Locate the cell with the specified text and output its [X, Y] center coordinate. 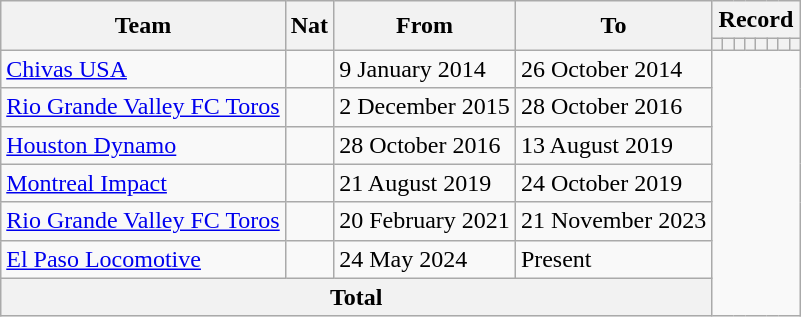
El Paso Locomotive [143, 259]
Present [613, 259]
Team [143, 26]
2 December 2015 [425, 107]
From [425, 26]
To [613, 26]
21 August 2019 [425, 183]
Record [756, 20]
Nat [309, 26]
9 January 2014 [425, 69]
Houston Dynamo [143, 145]
21 November 2023 [613, 221]
24 May 2024 [425, 259]
Chivas USA [143, 69]
24 October 2019 [613, 183]
13 August 2019 [613, 145]
20 February 2021 [425, 221]
Montreal Impact [143, 183]
Total [356, 297]
26 October 2014 [613, 69]
